Return the (X, Y) coordinate for the center point of the cell that contains the specified text.  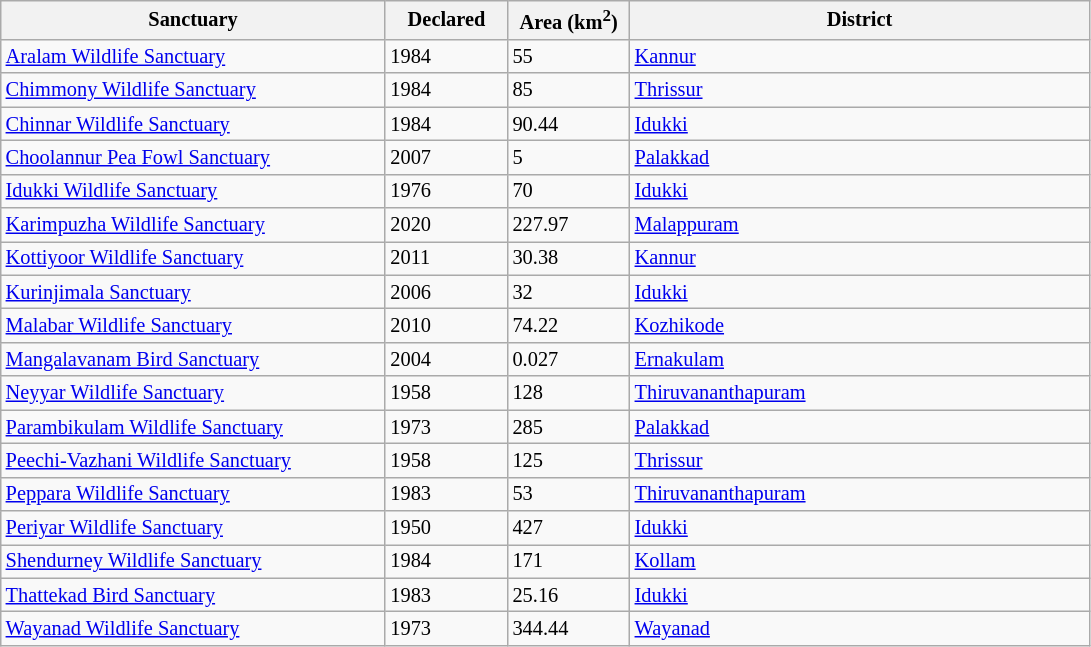
Neyyar Wildlife Sanctuary (194, 393)
53 (569, 494)
55 (569, 56)
Peppara Wildlife Sanctuary (194, 494)
Sanctuary (194, 20)
2020 (446, 225)
125 (569, 460)
Shendurney Wildlife Sanctuary (194, 561)
Declared (446, 20)
Karimpuzha Wildlife Sanctuary (194, 225)
Kurinjimala Sanctuary (194, 292)
32 (569, 292)
128 (569, 393)
30.38 (569, 258)
Area (km2) (569, 20)
Choolannur Pea Fowl Sanctuary (194, 157)
Malabar Wildlife Sanctuary (194, 326)
Wayanad Wildlife Sanctuary (194, 628)
Wayanad (860, 628)
285 (569, 427)
427 (569, 527)
1950 (446, 527)
5 (569, 157)
85 (569, 90)
Chinnar Wildlife Sanctuary (194, 124)
District (860, 20)
Malappuram (860, 225)
Parambikulam Wildlife Sanctuary (194, 427)
Periyar Wildlife Sanctuary (194, 527)
2004 (446, 359)
0.027 (569, 359)
Mangalavanam Bird Sanctuary (194, 359)
Thattekad Bird Sanctuary (194, 595)
Chimmony Wildlife Sanctuary (194, 90)
Aralam Wildlife Sanctuary (194, 56)
Kozhikode (860, 326)
171 (569, 561)
2011 (446, 258)
344.44 (569, 628)
Peechi-Vazhani Wildlife Sanctuary (194, 460)
Kollam (860, 561)
227.97 (569, 225)
2007 (446, 157)
2010 (446, 326)
Kottiyoor Wildlife Sanctuary (194, 258)
90.44 (569, 124)
Ernakulam (860, 359)
Idukki Wildlife Sanctuary (194, 191)
70 (569, 191)
2006 (446, 292)
25.16 (569, 595)
74.22 (569, 326)
1976 (446, 191)
